Return [x, y] of the center of cell containing provided text 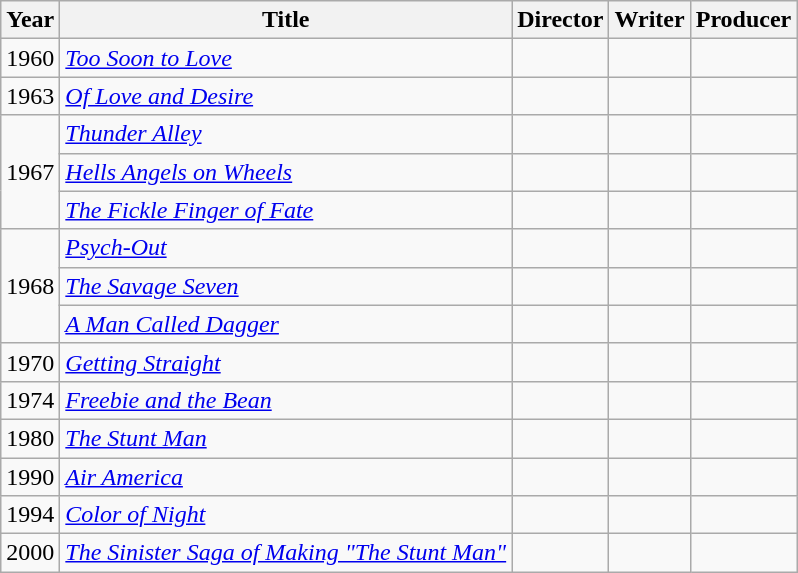
1968 [30, 286]
Thunder Alley [286, 134]
Director [560, 20]
2000 [30, 553]
Color of Night [286, 515]
The Fickle Finger of Fate [286, 210]
Of Love and Desire [286, 96]
The Sinister Saga of Making "The Stunt Man" [286, 553]
Hells Angels on Wheels [286, 172]
The Stunt Man [286, 438]
1970 [30, 362]
Too Soon to Love [286, 58]
1960 [30, 58]
Freebie and the Bean [286, 400]
Air America [286, 477]
Writer [650, 20]
1990 [30, 477]
The Savage Seven [286, 286]
Year [30, 20]
Getting Straight [286, 362]
1994 [30, 515]
1963 [30, 96]
1974 [30, 400]
1980 [30, 438]
Producer [744, 20]
Psych-Out [286, 248]
A Man Called Dagger [286, 324]
Title [286, 20]
1967 [30, 172]
